For the text-containing cell, return its midpoint in [X, Y] coordinate format. 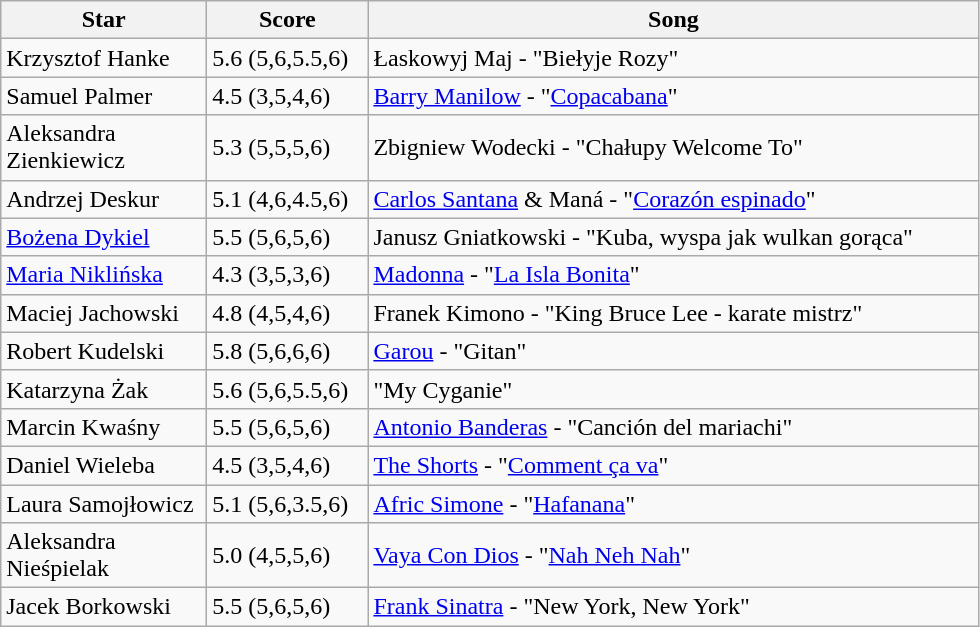
Maciej Jachowski [104, 313]
Katarzyna Żak [104, 389]
Bożena Dykiel [104, 237]
Aleksandra Zienkiewicz [104, 148]
Song [674, 20]
Frank Sinatra - "New York, New York" [674, 607]
5.3 (5,5,5,6) [288, 148]
Carlos Santana & Maná - "Corazón espinado" [674, 199]
5.1 (5,6,3.5,6) [288, 503]
Marcin Kwaśny [104, 427]
Maria Niklińska [104, 275]
"My Cyganie" [674, 389]
Afric Simone - "Hafanana" [674, 503]
5.1 (4,6,4.5,6) [288, 199]
Robert Kudelski [104, 351]
Samuel Palmer [104, 96]
Andrzej Deskur [104, 199]
The Shorts - "Comment ça va" [674, 465]
Zbigniew Wodecki - "Chałupy Welcome To" [674, 148]
Aleksandra Nieśpielak [104, 556]
Franek Kimono - "King Bruce Lee - karate mistrz" [674, 313]
Łaskowyj Maj - "Biełyje Rozy" [674, 58]
Janusz Gniatkowski - "Kuba, wyspa jak wulkan gorąca" [674, 237]
Madonna - "La Isla Bonita" [674, 275]
4.3 (3,5,3,6) [288, 275]
5.0 (4,5,5,6) [288, 556]
Score [288, 20]
Barry Manilow - "Copacabana" [674, 96]
Antonio Banderas - "Canción del mariachi" [674, 427]
Star [104, 20]
4.8 (4,5,4,6) [288, 313]
Garou - "Gitan" [674, 351]
Vaya Con Dios - "Nah Neh Nah" [674, 556]
5.8 (5,6,6,6) [288, 351]
Krzysztof Hanke [104, 58]
Laura Samojłowicz [104, 503]
Daniel Wieleba [104, 465]
Jacek Borkowski [104, 607]
